Provide the (X, Y) coordinate of the cell's center where the given text is located.  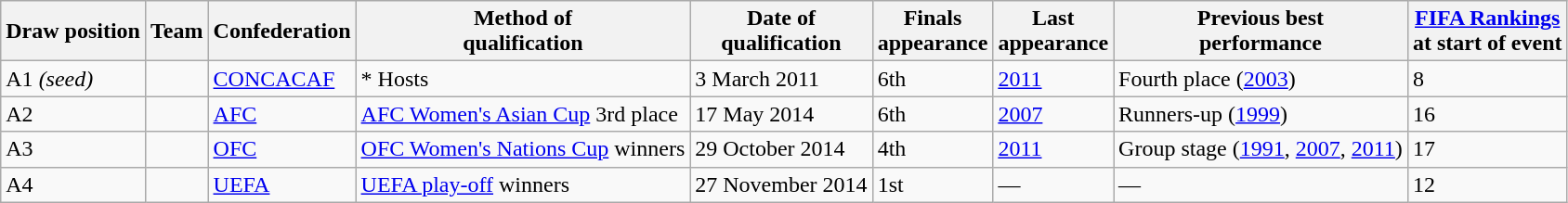
12 (1487, 184)
1st (933, 184)
4th (933, 149)
UEFA (282, 184)
Method ofqualification (523, 32)
Runners-up (1999) (1261, 114)
Lastappearance (1053, 32)
OFC (282, 149)
2007 (1053, 114)
Team (176, 32)
A3 (73, 149)
17 May 2014 (781, 114)
A4 (73, 184)
Confederation (282, 32)
OFC Women's Nations Cup winners (523, 149)
FIFA Rankingsat start of event (1487, 32)
Previous bestperformance (1261, 32)
29 October 2014 (781, 149)
Draw position (73, 32)
8 (1487, 79)
16 (1487, 114)
* Hosts (523, 79)
A2 (73, 114)
Fourth place (2003) (1261, 79)
AFC Women's Asian Cup 3rd place (523, 114)
Date ofqualification (781, 32)
17 (1487, 149)
UEFA play-off winners (523, 184)
AFC (282, 114)
Group stage (1991, 2007, 2011) (1261, 149)
CONCACAF (282, 79)
A1 (seed) (73, 79)
Finalsappearance (933, 32)
27 November 2014 (781, 184)
3 March 2011 (781, 79)
